Extract the (X, Y) coordinate from the center of the cell holding the provided text.  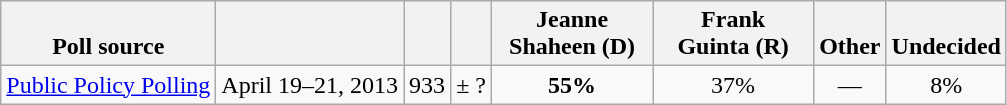
933 (428, 85)
April 19–21, 2013 (310, 85)
Public Policy Polling (108, 85)
55% (572, 85)
Undecided (946, 34)
8% (946, 85)
FrankGuinta (R) (734, 34)
37% (734, 85)
— (850, 85)
Poll source (108, 34)
Other (850, 34)
± ? (472, 85)
JeanneShaheen (D) (572, 34)
